Provide the [X, Y] coordinate of the cell's center where the given text is located.  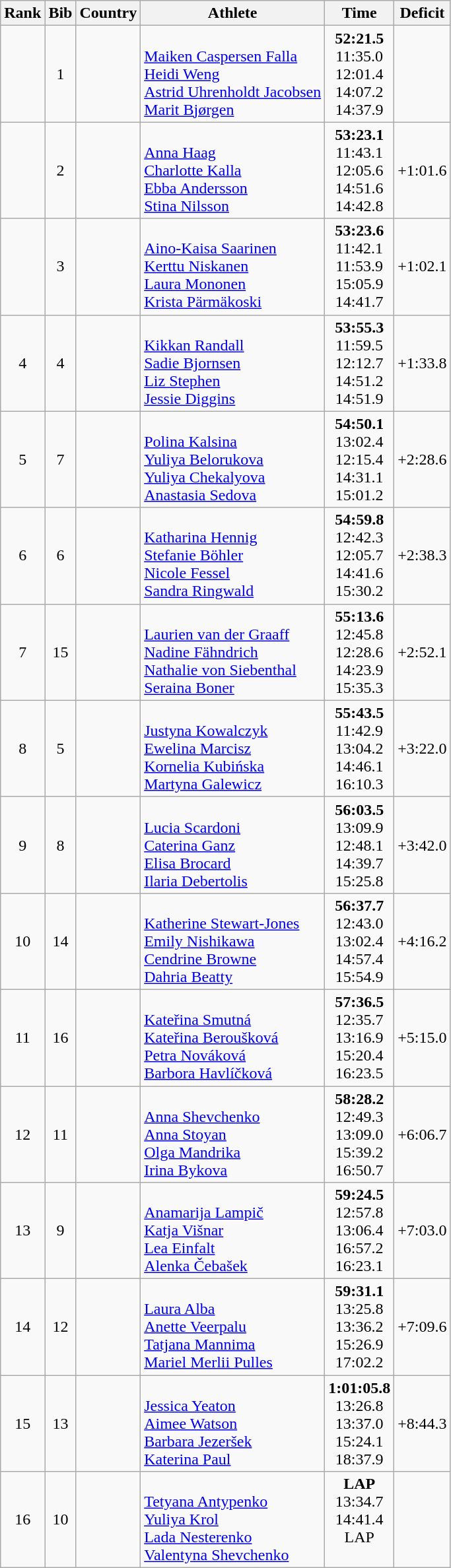
54:50.113:02.412:15.414:31.115:01.2 [359, 459]
59:24.512:57.813:06.416:57.216:23.1 [359, 1231]
Laura AlbaAnette VeerpaluTatjana MannimaMariel Merlii Pulles [232, 1327]
LAP13:34.714:41.4LAP [359, 1520]
Country [108, 13]
58:28.212:49.313:09.015:39.216:50.7 [359, 1134]
+8:44.3 [423, 1423]
+2:52.1 [423, 652]
+1:01.6 [423, 170]
2 [61, 170]
+7:03.0 [423, 1231]
+1:33.8 [423, 363]
+1:02.1 [423, 267]
57:36.512:35.713:16.915:20.416:23.5 [359, 1037]
Tetyana AntypenkoYuliya KrolLada NesterenkoValentyna Shevchenko [232, 1520]
Athlete [232, 13]
Anna HaagCharlotte KallaEbba AnderssonStina Nilsson [232, 170]
Anamarija LampičKatja VišnarLea EinfaltAlenka Čebašek [232, 1231]
Maiken Caspersen FallaHeidi WengAstrid Uhrenholdt JacobsenMarit Bjørgen [232, 74]
3 [61, 267]
Polina KalsinaYuliya BelorukovaYuliya ChekalyovaAnastasia Sedova [232, 459]
Bib [61, 13]
53:55.311:59.512:12.714:51.214:51.9 [359, 363]
+5:15.0 [423, 1037]
55:13.612:45.812:28.614:23.915:35.3 [359, 652]
+7:09.6 [423, 1327]
Kikkan RandallSadie BjornsenLiz StephenJessie Diggins [232, 363]
56:03.513:09.912:48.114:39.715:25.8 [359, 845]
Jessica YeatonAimee WatsonBarbara JezeršekKaterina Paul [232, 1423]
Justyna KowalczykEwelina MarciszKornelia KubińskaMartyna Galewicz [232, 748]
Katherine Stewart-JonesEmily NishikawaCendrine BrowneDahria Beatty [232, 941]
+6:06.7 [423, 1134]
Kateřina SmutnáKateřina BerouškováPetra NovákováBarbora Havlíčková [232, 1037]
1:01:05.813:26.813:37.015:24.118:37.9 [359, 1423]
54:59.8 12:42.312:05.714:41.615:30.2 [359, 556]
Aino-Kaisa SaarinenKerttu NiskanenLaura MononenKrista Pärmäkoski [232, 267]
+2:28.6 [423, 459]
53:23.611:42.111:53.915:05.914:41.7 [359, 267]
Katharina HennigStefanie BöhlerNicole FesselSandra Ringwald [232, 556]
+2:38.3 [423, 556]
Lucia ScardoniCaterina GanzElisa BrocardIlaria Debertolis [232, 845]
1 [61, 74]
+3:22.0 [423, 748]
Anna ShevchenkoAnna StoyanOlga MandrikaIrina Bykova [232, 1134]
55:43.511:42.913:04.214:46.116:10.3 [359, 748]
+4:16.2 [423, 941]
Time [359, 13]
53:23.111:43.112:05.614:51.614:42.8 [359, 170]
56:37.712:43.013:02.414:57.415:54.9 [359, 941]
59:31.113:25.813:36.215:26.917:02.2 [359, 1327]
Laurien van der GraaffNadine FähndrichNathalie von SiebenthalSeraina Boner [232, 652]
+3:42.0 [423, 845]
Rank [22, 13]
52:21.511:35.012:01.414:07.214:37.9 [359, 74]
Deficit [423, 13]
